Scan for the cell matching the given text and deliver its (x, y) coordinate at center. 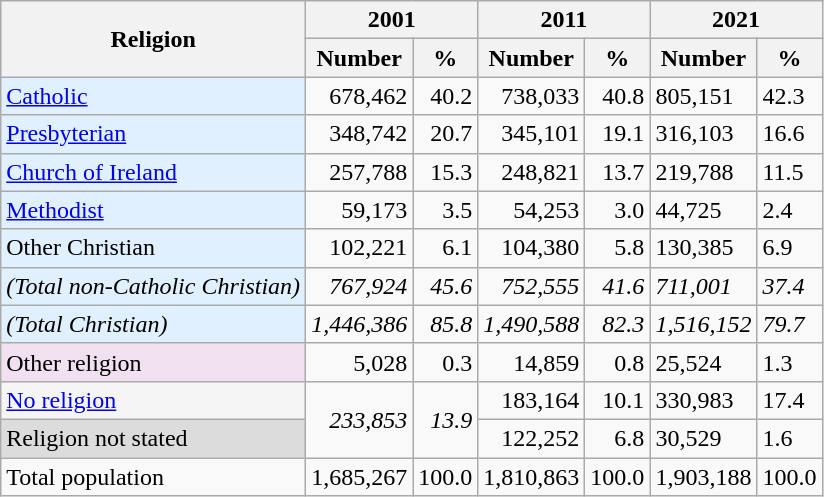
711,001 (704, 286)
1,490,588 (532, 324)
(Total Christian) (154, 324)
248,821 (532, 172)
104,380 (532, 248)
42.3 (790, 96)
85.8 (446, 324)
6.8 (618, 438)
1,903,188 (704, 477)
13.9 (446, 419)
17.4 (790, 400)
1,685,267 (360, 477)
Presbyterian (154, 134)
10.1 (618, 400)
219,788 (704, 172)
37.4 (790, 286)
1,516,152 (704, 324)
No religion (154, 400)
45.6 (446, 286)
30,529 (704, 438)
3.0 (618, 210)
Other Christian (154, 248)
25,524 (704, 362)
16.6 (790, 134)
13.7 (618, 172)
2021 (736, 20)
82.3 (618, 324)
1,810,863 (532, 477)
Methodist (154, 210)
102,221 (360, 248)
5.8 (618, 248)
183,164 (532, 400)
316,103 (704, 134)
40.8 (618, 96)
0.8 (618, 362)
41.6 (618, 286)
15.3 (446, 172)
11.5 (790, 172)
Religion (154, 39)
805,151 (704, 96)
2011 (564, 20)
0.3 (446, 362)
6.9 (790, 248)
Catholic (154, 96)
767,924 (360, 286)
Religion not stated (154, 438)
Other religion (154, 362)
348,742 (360, 134)
(Total non-Catholic Christian) (154, 286)
54,253 (532, 210)
14,859 (532, 362)
130,385 (704, 248)
3.5 (446, 210)
233,853 (360, 419)
6.1 (446, 248)
1.3 (790, 362)
79.7 (790, 324)
2001 (392, 20)
678,462 (360, 96)
752,555 (532, 286)
330,983 (704, 400)
Total population (154, 477)
1,446,386 (360, 324)
44,725 (704, 210)
738,033 (532, 96)
19.1 (618, 134)
20.7 (446, 134)
59,173 (360, 210)
Church of Ireland (154, 172)
2.4 (790, 210)
5,028 (360, 362)
122,252 (532, 438)
1.6 (790, 438)
257,788 (360, 172)
40.2 (446, 96)
345,101 (532, 134)
